Scan for the cell matching the given text and deliver its (X, Y) coordinate at center. 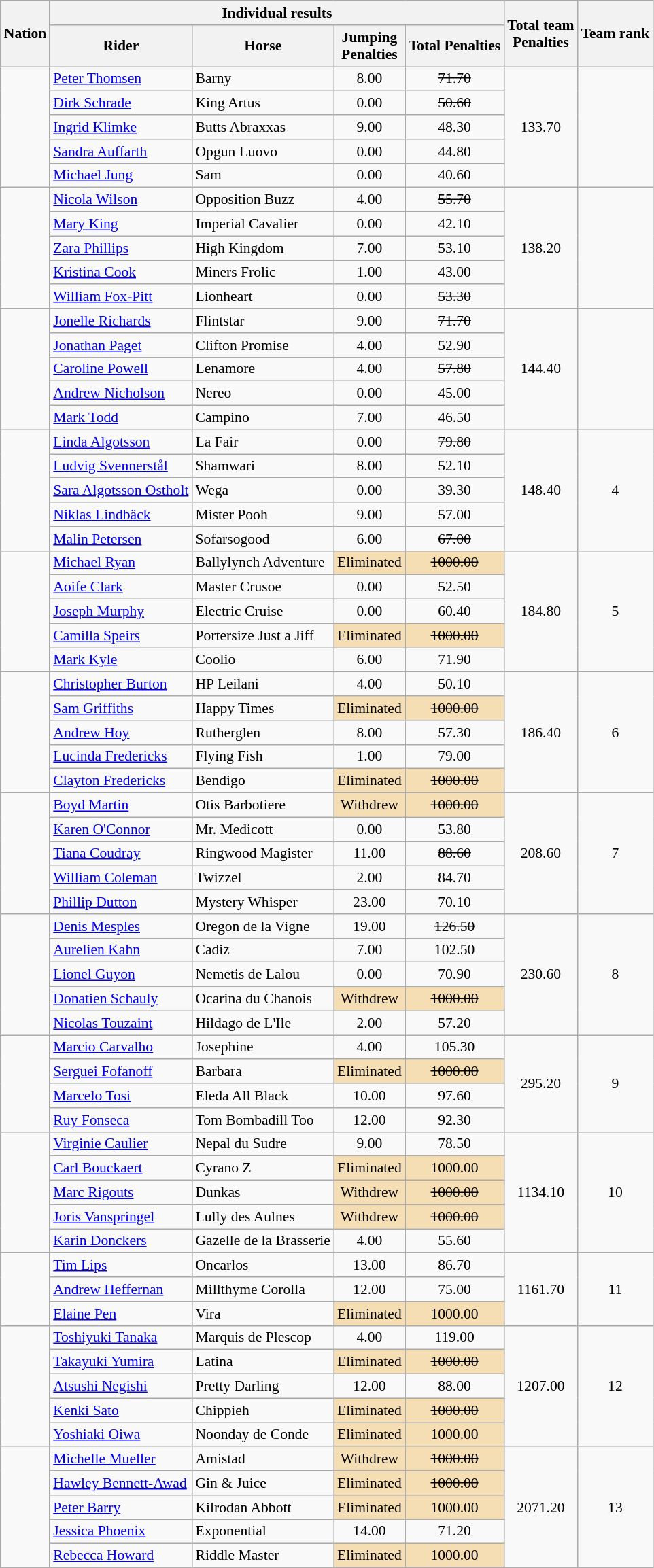
Jonelle Richards (121, 321)
Lionel Guyon (121, 975)
Lenamore (262, 369)
10.00 (370, 1096)
Sara Algotsson Ostholt (121, 491)
52.90 (454, 345)
57.20 (454, 1023)
78.50 (454, 1144)
Dunkas (262, 1193)
55.60 (454, 1241)
119.00 (454, 1338)
53.80 (454, 829)
Hawley Bennett-Awad (121, 1483)
La Fair (262, 442)
186.40 (540, 733)
11.00 (370, 854)
Andrew Heffernan (121, 1289)
9 (616, 1083)
Sandra Auffarth (121, 152)
42.10 (454, 224)
Sam Griffiths (121, 708)
Vira (262, 1314)
105.30 (454, 1047)
Coolio (262, 660)
Twizzel (262, 878)
Lully des Aulnes (262, 1217)
Mystery Whisper (262, 902)
Butts Abraxxas (262, 127)
8 (616, 975)
Tom Bombadill Too (262, 1120)
71.20 (454, 1531)
Master Crusoe (262, 587)
Team rank (616, 34)
Barbara (262, 1072)
75.00 (454, 1289)
Clifton Promise (262, 345)
Sofarsogood (262, 539)
Rutherglen (262, 733)
Nepal du Sudre (262, 1144)
45.00 (454, 394)
79.80 (454, 442)
Mark Kyle (121, 660)
67.00 (454, 539)
Phillip Dutton (121, 902)
86.70 (454, 1266)
Aoife Clark (121, 587)
70.10 (454, 902)
88.60 (454, 854)
Ballylynch Adventure (262, 563)
Happy Times (262, 708)
40.60 (454, 175)
Chippieh (262, 1410)
Opposition Buzz (262, 200)
6 (616, 733)
70.90 (454, 975)
Marc Rigouts (121, 1193)
60.40 (454, 612)
Ruy Fonseca (121, 1120)
Flying Fish (262, 756)
Otis Barbotiere (262, 805)
10 (616, 1192)
144.40 (540, 369)
Tiana Coudray (121, 854)
Latina (262, 1362)
97.60 (454, 1096)
Imperial Cavalier (262, 224)
53.10 (454, 248)
Individual results (277, 13)
Clayton Fredericks (121, 781)
Ocarina du Chanois (262, 999)
Mary King (121, 224)
Denis Mesples (121, 926)
14.00 (370, 1531)
57.80 (454, 369)
Jessica Phoenix (121, 1531)
1134.10 (540, 1192)
Rider (121, 46)
Hildago de L'Ile (262, 1023)
Nicolas Touzaint (121, 1023)
Kilrodan Abbott (262, 1508)
Lionheart (262, 297)
Lucinda Fredericks (121, 756)
Amistad (262, 1459)
52.50 (454, 587)
Caroline Powell (121, 369)
Karin Donckers (121, 1241)
50.10 (454, 684)
148.40 (540, 490)
Josephine (262, 1047)
Yoshiaki Oiwa (121, 1435)
High Kingdom (262, 248)
19.00 (370, 926)
4 (616, 490)
Pretty Darling (262, 1387)
Opgun Luovo (262, 152)
1161.70 (540, 1290)
Takayuki Yumira (121, 1362)
Dirk Schrade (121, 103)
Ringwood Magister (262, 854)
Marcio Carvalho (121, 1047)
William Fox-Pitt (121, 297)
Zara Phillips (121, 248)
Riddle Master (262, 1556)
Noonday de Conde (262, 1435)
13.00 (370, 1266)
71.90 (454, 660)
Peter Thomsen (121, 79)
Tim Lips (121, 1266)
39.30 (454, 491)
Joseph Murphy (121, 612)
295.20 (540, 1083)
Portersize Just a Jiff (262, 635)
Boyd Martin (121, 805)
Virginie Caulier (121, 1144)
Kristina Cook (121, 273)
12 (616, 1386)
Gin & Juice (262, 1483)
Cyrano Z (262, 1168)
Michael Ryan (121, 563)
43.00 (454, 273)
138.20 (540, 248)
Marcelo Tosi (121, 1096)
Joris Vanspringel (121, 1217)
48.30 (454, 127)
52.10 (454, 466)
Electric Cruise (262, 612)
Malin Petersen (121, 539)
230.60 (540, 975)
79.00 (454, 756)
Elaine Pen (121, 1314)
Exponential (262, 1531)
Barny (262, 79)
Total Penalties (454, 46)
46.50 (454, 418)
Shamwari (262, 466)
Niklas Lindbäck (121, 515)
92.30 (454, 1120)
Miners Frolic (262, 273)
Christopher Burton (121, 684)
Gazelle de la Brasserie (262, 1241)
7 (616, 854)
23.00 (370, 902)
Aurelien Kahn (121, 950)
Mister Pooh (262, 515)
13 (616, 1508)
208.60 (540, 854)
Michael Jung (121, 175)
Peter Barry (121, 1508)
Carl Bouckaert (121, 1168)
Camilla Speirs (121, 635)
Campino (262, 418)
Nemetis de Lalou (262, 975)
53.30 (454, 297)
55.70 (454, 200)
5 (616, 611)
184.80 (540, 611)
Sam (262, 175)
88.00 (454, 1387)
HP Leilani (262, 684)
11 (616, 1290)
Millthyme Corolla (262, 1289)
Mark Todd (121, 418)
50.60 (454, 103)
Ingrid Klimke (121, 127)
Toshiyuki Tanaka (121, 1338)
Bendigo (262, 781)
Nicola Wilson (121, 200)
Total teamPenalties (540, 34)
Jumping Penalties (370, 46)
Nation (25, 34)
Marquis de Plescop (262, 1338)
Ludvig Svennerstål (121, 466)
126.50 (454, 926)
Atsushi Negishi (121, 1387)
King Artus (262, 103)
Donatien Schauly (121, 999)
2071.20 (540, 1508)
Wega (262, 491)
133.70 (540, 127)
44.80 (454, 152)
Andrew Hoy (121, 733)
Mr. Medicott (262, 829)
Linda Algotsson (121, 442)
Oregon de la Vigne (262, 926)
Karen O'Connor (121, 829)
Michelle Mueller (121, 1459)
Rebecca Howard (121, 1556)
Serguei Fofanoff (121, 1072)
Flintstar (262, 321)
Andrew Nicholson (121, 394)
Cadiz (262, 950)
Kenki Sato (121, 1410)
Nereo (262, 394)
William Coleman (121, 878)
Horse (262, 46)
Eleda All Black (262, 1096)
1207.00 (540, 1386)
57.00 (454, 515)
Jonathan Paget (121, 345)
57.30 (454, 733)
Oncarlos (262, 1266)
102.50 (454, 950)
84.70 (454, 878)
